Determine the [X, Y] coordinate at the center of the cell enclosing the given text.  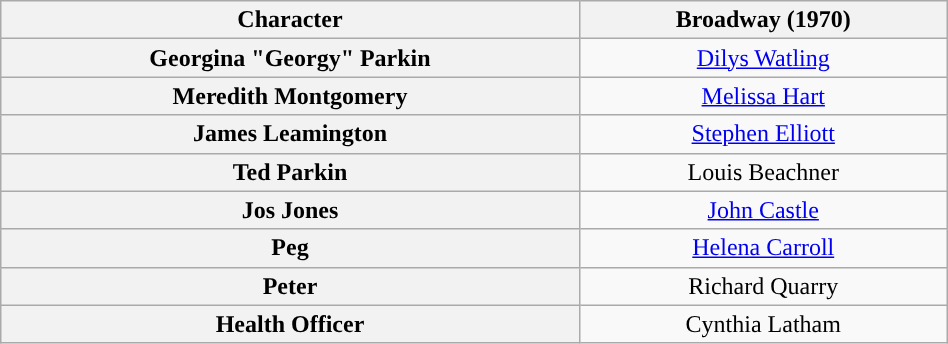
Health Officer [290, 324]
Jos Jones [290, 210]
Character [290, 20]
Meredith Montgomery [290, 96]
Broadway (1970) [763, 20]
Ted Parkin [290, 172]
John Castle [763, 210]
Cynthia Latham [763, 324]
Stephen Elliott [763, 134]
Dilys Watling [763, 58]
Georgina "Georgy" Parkin [290, 58]
James Leamington [290, 134]
Richard Quarry [763, 286]
Peter [290, 286]
Melissa Hart [763, 96]
Louis Beachner [763, 172]
Helena Carroll [763, 248]
Peg [290, 248]
